Output the [x, y] coordinate of the center of the cell containing the given text.  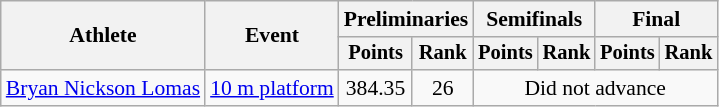
Preliminaries [406, 19]
Event [272, 36]
384.35 [376, 88]
26 [442, 88]
10 m platform [272, 88]
Final [656, 19]
Semifinals [534, 19]
Bryan Nickson Lomas [103, 88]
Athlete [103, 36]
Did not advance [595, 88]
